Return the (X, Y) coordinate for the center point of the cell that contains the specified text.  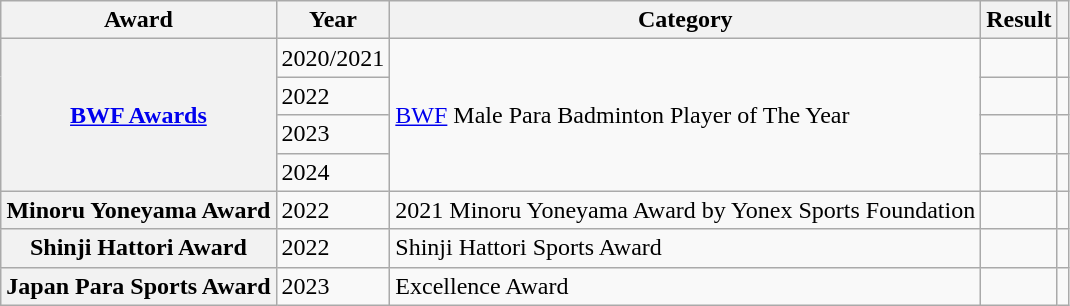
Year (333, 20)
Excellence Award (686, 286)
2020/2021 (333, 58)
Result (1019, 20)
BWF Male Para Badminton Player of The Year (686, 115)
BWF Awards (138, 115)
Category (686, 20)
2021 Minoru Yoneyama Award by Yonex Sports Foundation (686, 210)
2024 (333, 172)
Shinji Hattori Sports Award (686, 248)
Minoru Yoneyama Award (138, 210)
Shinji Hattori Award (138, 248)
Award (138, 20)
Japan Para Sports Award (138, 286)
